Determine the (x, y) coordinate at the center of the cell enclosing the given text.  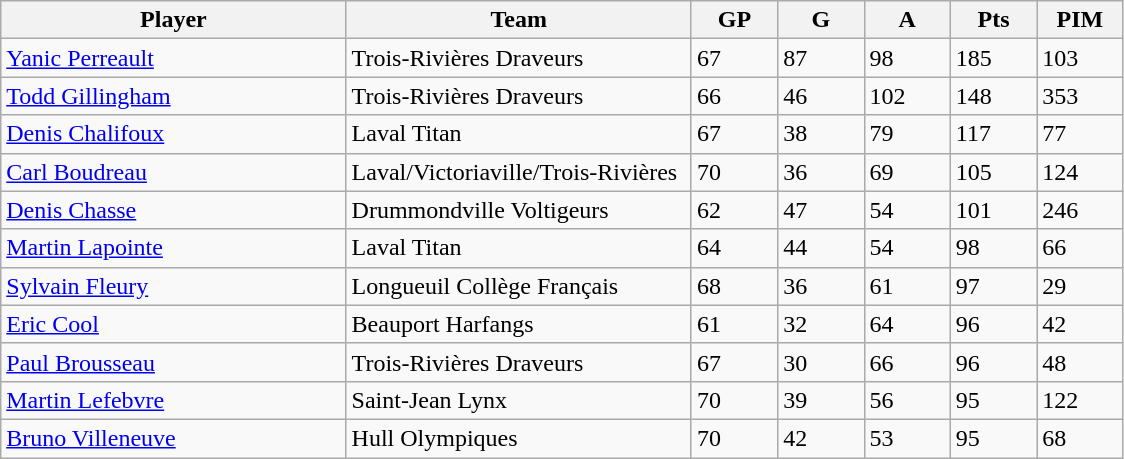
Hull Olympiques (518, 438)
62 (734, 210)
53 (907, 438)
101 (993, 210)
30 (821, 362)
117 (993, 134)
39 (821, 400)
Todd Gillingham (174, 96)
29 (1080, 286)
102 (907, 96)
Player (174, 20)
185 (993, 58)
97 (993, 286)
GP (734, 20)
77 (1080, 134)
105 (993, 172)
87 (821, 58)
Martin Lefebvre (174, 400)
38 (821, 134)
122 (1080, 400)
Team (518, 20)
Sylvain Fleury (174, 286)
246 (1080, 210)
46 (821, 96)
Denis Chasse (174, 210)
Laval/Victoriaville/Trois-Rivières (518, 172)
69 (907, 172)
124 (1080, 172)
Denis Chalifoux (174, 134)
Yanic Perreault (174, 58)
79 (907, 134)
353 (1080, 96)
103 (1080, 58)
Bruno Villeneuve (174, 438)
Eric Cool (174, 324)
PIM (1080, 20)
32 (821, 324)
Saint-Jean Lynx (518, 400)
Drummondville Voltigeurs (518, 210)
56 (907, 400)
Pts (993, 20)
G (821, 20)
148 (993, 96)
Martin Lapointe (174, 248)
Longueuil Collège Français (518, 286)
Carl Boudreau (174, 172)
44 (821, 248)
A (907, 20)
48 (1080, 362)
47 (821, 210)
Paul Brousseau (174, 362)
Beauport Harfangs (518, 324)
